Capture the cell that displays the provided text and extract its [X, Y] central coordinate. 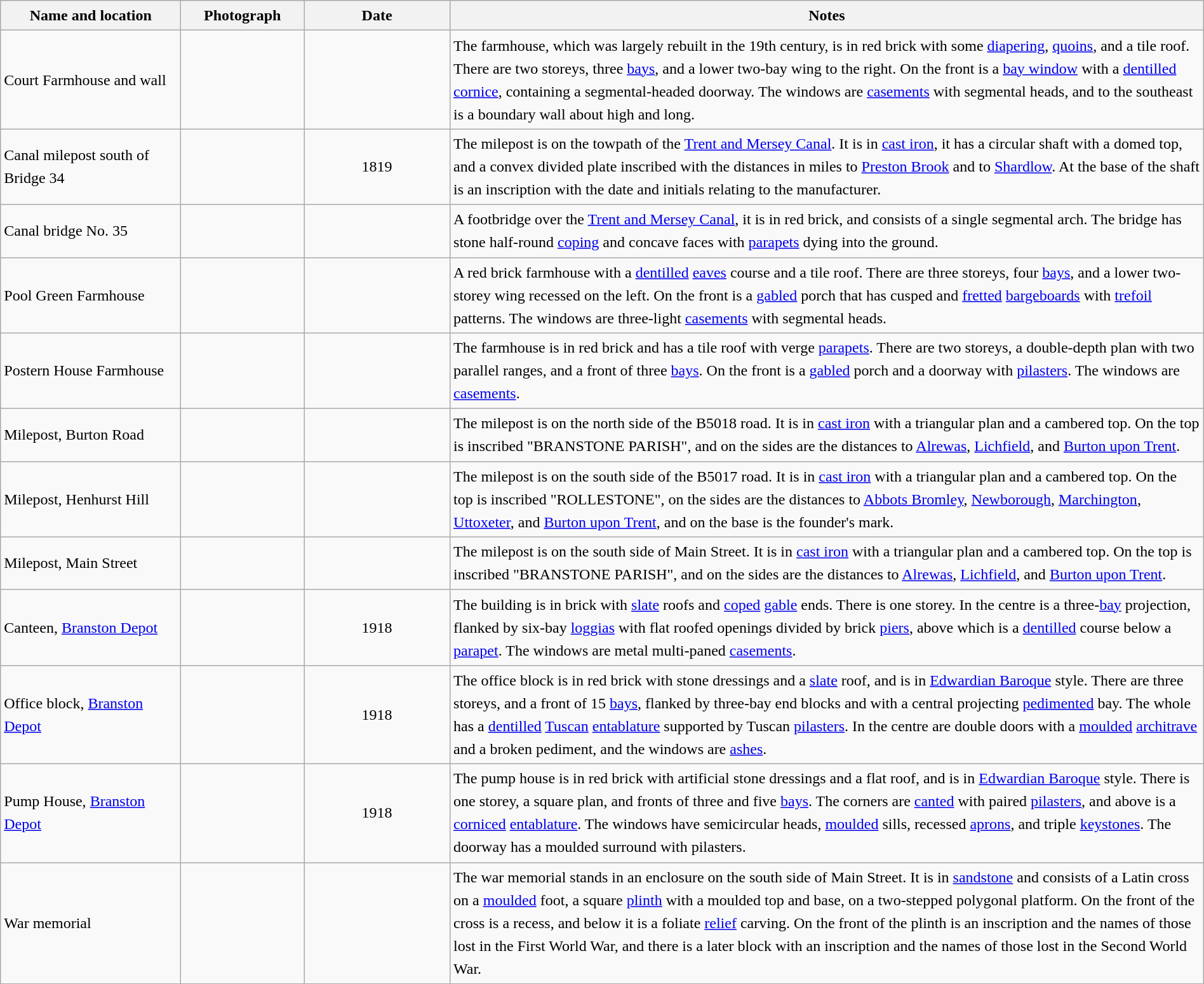
1819 [377, 166]
War memorial [91, 924]
Canal milepost south of Bridge 34 [91, 166]
Canal bridge No. 35 [91, 231]
Office block, Branston Depot [91, 714]
Canteen, Branston Depot [91, 628]
Milepost, Burton Road [91, 435]
Milepost, Henhurst Hill [91, 499]
Milepost, Main Street [91, 563]
Photograph [243, 15]
Notes [827, 15]
Pool Green Farmhouse [91, 295]
Name and location [91, 15]
Pump House, Branston Depot [91, 813]
Postern House Farmhouse [91, 371]
Court Farmhouse and wall [91, 80]
Date [377, 15]
